Identify which cell holds the provided text, then report its [x, y] central coordinate. 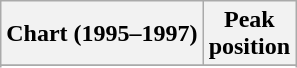
Chart (1995–1997) [102, 34]
Peakposition [249, 34]
